Identify which cell holds the provided text, then report its [X, Y] central coordinate. 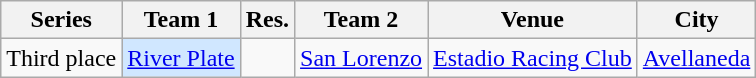
Team 2 [362, 20]
Team 1 [181, 20]
City [696, 20]
Series [62, 20]
Res. [267, 20]
San Lorenzo [362, 58]
Estadio Racing Club [533, 58]
River Plate [181, 58]
Third place [62, 58]
Venue [533, 20]
Avellaneda [696, 58]
